Determine the [X, Y] coordinate at the center of the cell enclosing the given text.  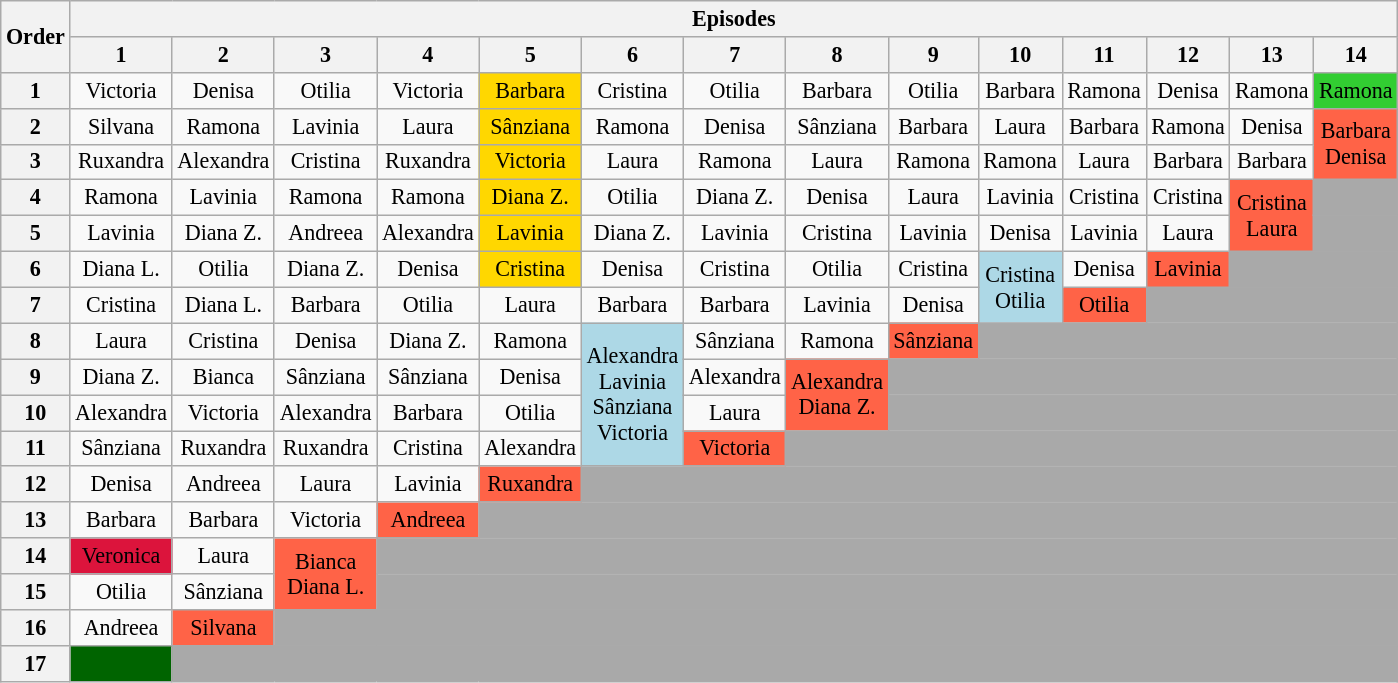
AlexandraDiana Z. [837, 395]
Order [36, 36]
Episodes [734, 18]
15 [36, 591]
BarbaraDenisa [1356, 144]
BiancaDiana L. [325, 574]
AlexandraLaviniaSânzianaVictoria [632, 394]
16 [36, 627]
CristinaOtilia [1020, 287]
CristinaLaura [1272, 216]
Veronica [121, 556]
Bianca [223, 377]
17 [36, 663]
